Return the (X, Y) coordinate for the center point of the cell that contains the specified text.  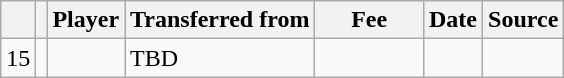
Fee (370, 20)
Source (524, 20)
Date (452, 20)
TBD (220, 58)
Player (86, 20)
Transferred from (220, 20)
15 (18, 58)
